Return (x, y) of the center of cell containing provided text 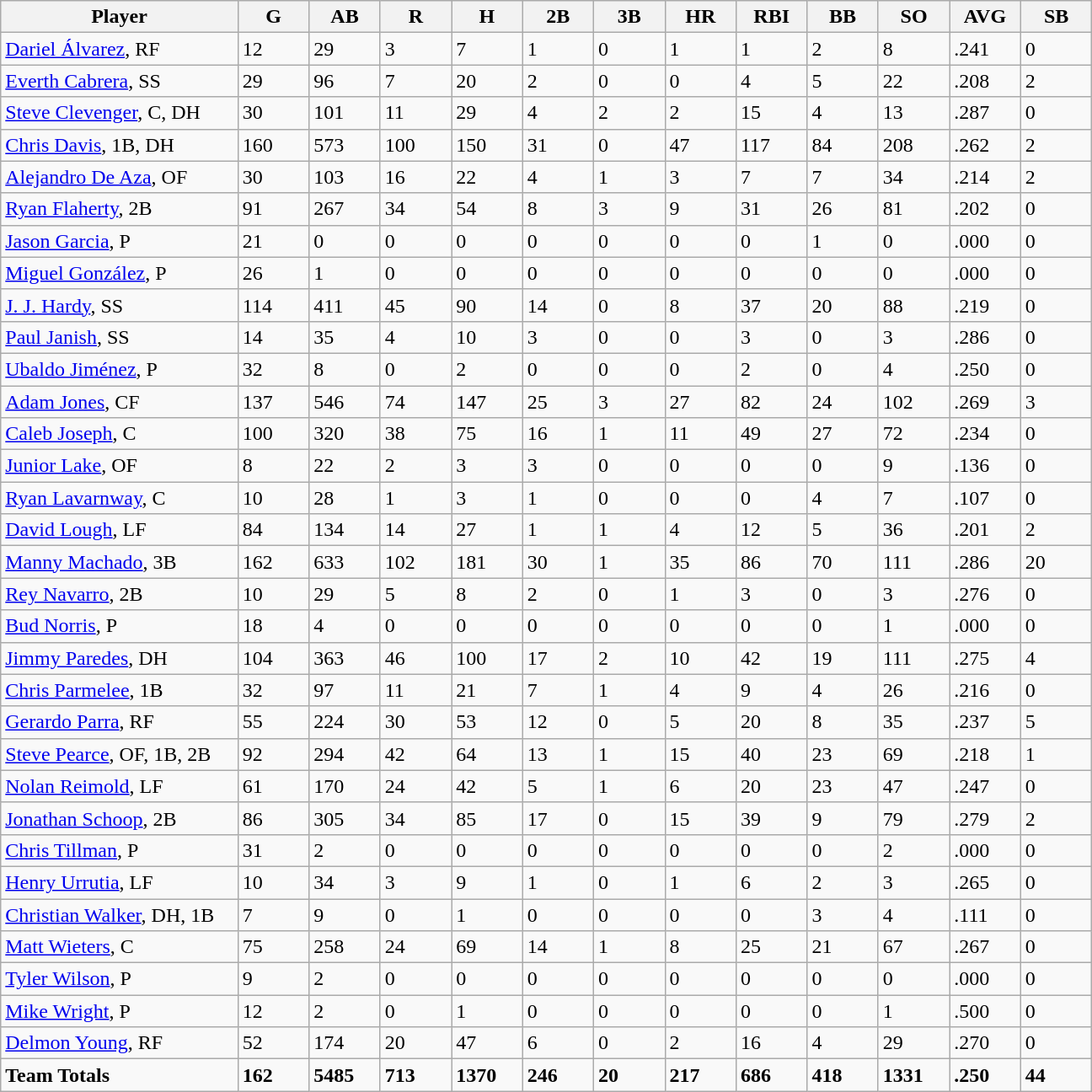
70 (843, 562)
.276 (985, 594)
Ryan Flaherty, 2B (120, 209)
.234 (985, 434)
RBI (771, 17)
320 (345, 434)
Tyler Wilson, P (120, 979)
92 (273, 754)
53 (487, 722)
HR (700, 17)
67 (913, 947)
44 (1057, 1075)
.219 (985, 305)
39 (771, 818)
.136 (985, 466)
Steve Clevenger, C, DH (120, 113)
Matt Wieters, C (120, 947)
Paul Janish, SS (120, 337)
85 (487, 818)
294 (345, 754)
Jonathan Schoop, 2B (120, 818)
Chris Davis, 1B, DH (120, 145)
38 (415, 434)
686 (771, 1075)
3B (629, 17)
18 (273, 626)
91 (273, 209)
Jason Garcia, P (120, 241)
Chris Tillman, P (120, 850)
633 (345, 562)
.247 (985, 786)
SO (913, 17)
.265 (985, 882)
Ubaldo Jiménez, P (120, 369)
114 (273, 305)
573 (345, 145)
174 (345, 1043)
Jimmy Paredes, DH (120, 658)
19 (843, 658)
134 (345, 530)
.107 (985, 498)
Nolan Reimold, LF (120, 786)
.201 (985, 530)
Everth Cabrera, SS (120, 81)
.269 (985, 402)
137 (273, 402)
72 (913, 434)
.214 (985, 177)
Manny Machado, 3B (120, 562)
101 (345, 113)
G (273, 17)
.500 (985, 1011)
.237 (985, 722)
David Lough, LF (120, 530)
R (415, 17)
81 (913, 209)
49 (771, 434)
.275 (985, 658)
Team Totals (120, 1075)
363 (345, 658)
181 (487, 562)
97 (345, 690)
103 (345, 177)
.287 (985, 113)
147 (487, 402)
Adam Jones, CF (120, 402)
305 (345, 818)
2B (558, 17)
Junior Lake, OF (120, 466)
.241 (985, 49)
170 (345, 786)
713 (415, 1075)
90 (487, 305)
52 (273, 1043)
Mike Wright, P (120, 1011)
82 (771, 402)
224 (345, 722)
Dariel Álvarez, RF (120, 49)
5485 (345, 1075)
Steve Pearce, OF, 1B, 2B (120, 754)
.111 (985, 914)
258 (345, 947)
Delmon Young, RF (120, 1043)
411 (345, 305)
104 (273, 658)
Alejandro De Aza, OF (120, 177)
Rey Navarro, 2B (120, 594)
.279 (985, 818)
160 (273, 145)
37 (771, 305)
546 (345, 402)
BB (843, 17)
Bud Norris, P (120, 626)
418 (843, 1075)
Chris Parmelee, 1B (120, 690)
1331 (913, 1075)
.270 (985, 1043)
208 (913, 145)
45 (415, 305)
150 (487, 145)
Ryan Lavarnway, C (120, 498)
64 (487, 754)
Miguel González, P (120, 273)
Player (120, 17)
74 (415, 402)
1370 (487, 1075)
54 (487, 209)
246 (558, 1075)
.216 (985, 690)
.202 (985, 209)
267 (345, 209)
.218 (985, 754)
.267 (985, 947)
AVG (985, 17)
55 (273, 722)
36 (913, 530)
.262 (985, 145)
Christian Walker, DH, 1B (120, 914)
79 (913, 818)
117 (771, 145)
46 (415, 658)
Caleb Joseph, C (120, 434)
88 (913, 305)
61 (273, 786)
28 (345, 498)
J. J. Hardy, SS (120, 305)
SB (1057, 17)
.208 (985, 81)
217 (700, 1075)
Gerardo Parra, RF (120, 722)
Henry Urrutia, LF (120, 882)
96 (345, 81)
40 (771, 754)
AB (345, 17)
H (487, 17)
